For the text-containing cell, return its midpoint in (x, y) coordinate format. 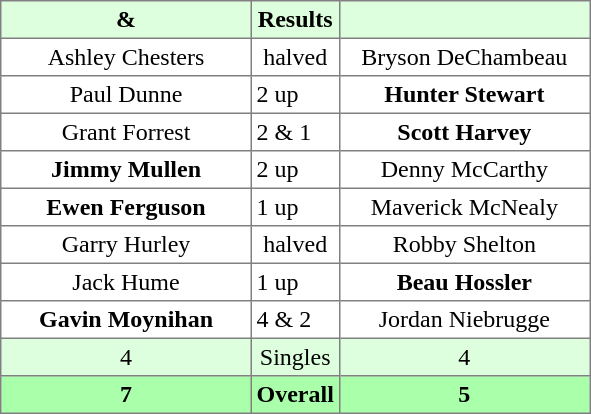
4 & 2 (295, 320)
2 & 1 (295, 132)
Robby Shelton (464, 245)
Maverick McNealy (464, 207)
Gavin Moynihan (126, 320)
Bryson DeChambeau (464, 57)
Scott Harvey (464, 132)
Singles (295, 357)
7 (126, 395)
Hunter Stewart (464, 95)
Results (295, 20)
Paul Dunne (126, 95)
Jimmy Mullen (126, 170)
Grant Forrest (126, 132)
5 (464, 395)
Ashley Chesters (126, 57)
Garry Hurley (126, 245)
Jack Hume (126, 282)
Overall (295, 395)
Beau Hossler (464, 282)
Ewen Ferguson (126, 207)
& (126, 20)
Denny McCarthy (464, 170)
Jordan Niebrugge (464, 320)
